Return [x, y] of the center of cell containing provided text 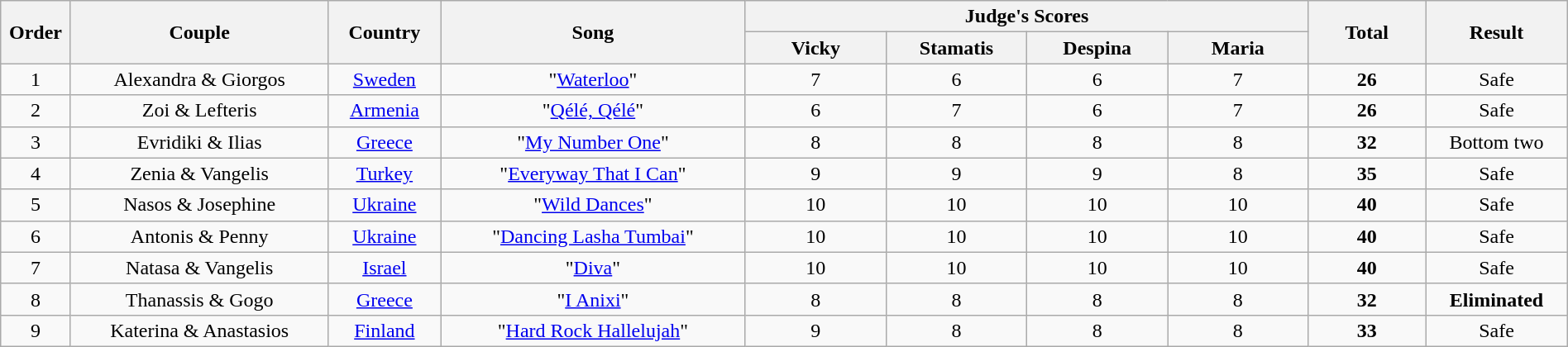
"Qélé, Qélé" [594, 111]
Total [1367, 32]
3 [36, 142]
Vicky [815, 48]
"Waterloo" [594, 79]
Song [594, 32]
5 [36, 205]
"Hard Rock Hallelujah" [594, 330]
Finland [384, 330]
Result [1497, 32]
Alexandra & Giorgos [199, 79]
35 [1367, 173]
Bottom two [1497, 142]
Stamatis [956, 48]
Nasos & Josephine [199, 205]
Country [384, 32]
Armenia [384, 111]
"Diva" [594, 268]
Zoi & Lefteris [199, 111]
1 [36, 79]
Natasa & Vangelis [199, 268]
"Dancing Lasha Tumbai" [594, 236]
"My Number One" [594, 142]
Despina [1097, 48]
Antonis & Penny [199, 236]
"I Anixi" [594, 299]
Sweden [384, 79]
Katerina & Anastasios [199, 330]
Eliminated [1497, 299]
"Everyway That I Can" [594, 173]
Turkey [384, 173]
33 [1367, 330]
"Wild Dances" [594, 205]
Evridiki & Ilias [199, 142]
Zenia & Vangelis [199, 173]
Judge's Scores [1027, 17]
Israel [384, 268]
Maria [1238, 48]
Order [36, 32]
Thanassis & Gogo [199, 299]
4 [36, 173]
2 [36, 111]
Couple [199, 32]
